Return the [X, Y] coordinate for the center point of the cell that contains the specified text.  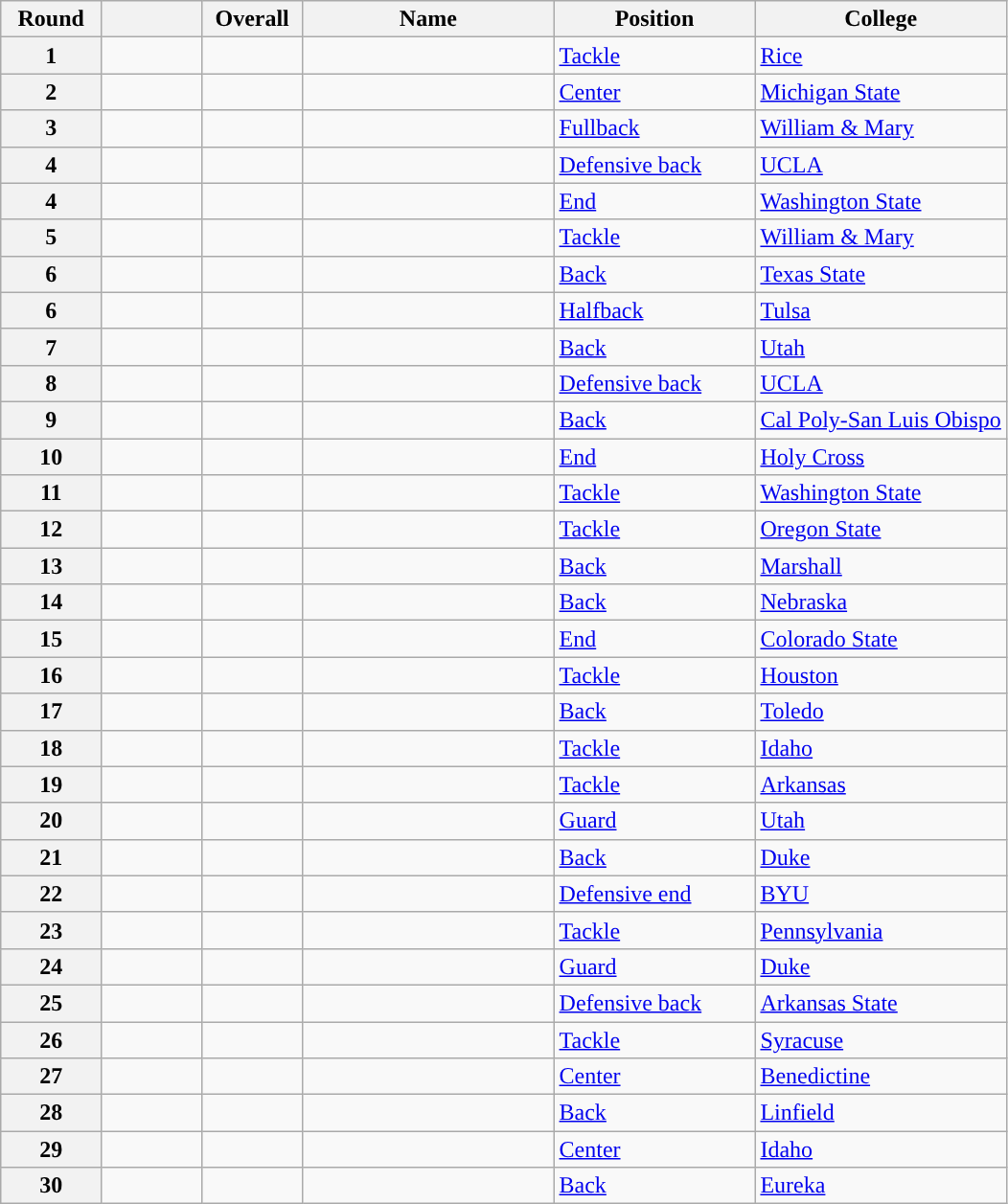
Houston [881, 675]
Fullback [654, 128]
17 [52, 712]
Name [428, 19]
8 [52, 383]
22 [52, 894]
28 [52, 1113]
Arkansas State [881, 1003]
18 [52, 748]
Toledo [881, 712]
13 [52, 566]
1 [52, 56]
Marshall [881, 566]
10 [52, 457]
Cal Poly-San Luis Obispo [881, 420]
24 [52, 966]
23 [52, 930]
Colorado State [881, 639]
25 [52, 1003]
12 [52, 530]
College [881, 19]
27 [52, 1077]
Linfield [881, 1113]
5 [52, 238]
Pennsylvania [881, 930]
19 [52, 784]
21 [52, 857]
29 [52, 1149]
Eureka [881, 1186]
14 [52, 602]
Halfback [654, 310]
Tulsa [881, 310]
Round [52, 19]
Position [654, 19]
Oregon State [881, 530]
9 [52, 420]
20 [52, 821]
Overall [253, 19]
Holy Cross [881, 457]
Arkansas [881, 784]
26 [52, 1039]
BYU [881, 894]
11 [52, 493]
15 [52, 639]
Defensive end [654, 894]
Benedictine [881, 1077]
Texas State [881, 274]
2 [52, 92]
Syracuse [881, 1039]
Nebraska [881, 602]
Rice [881, 56]
30 [52, 1186]
16 [52, 675]
3 [52, 128]
7 [52, 347]
Michigan State [881, 92]
